Search for the cell housing the specified text and yield its [X, Y] center coordinate. 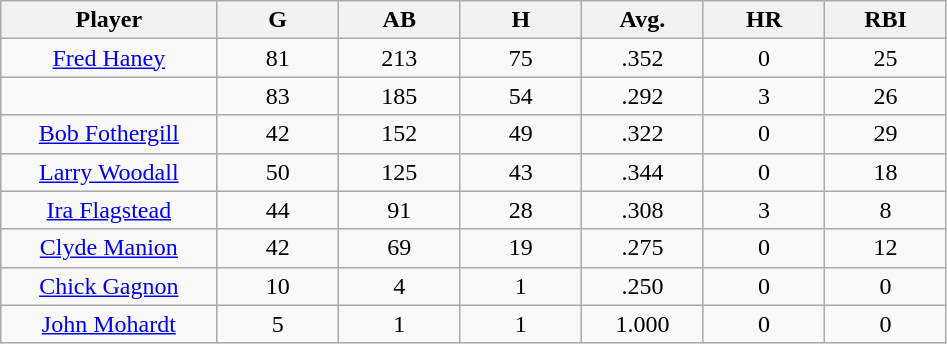
.250 [643, 286]
1.000 [643, 324]
91 [399, 210]
185 [399, 96]
26 [886, 96]
12 [886, 248]
G [278, 20]
69 [399, 248]
Chick Gagnon [109, 286]
Avg. [643, 20]
81 [278, 58]
49 [521, 134]
HR [764, 20]
Player [109, 20]
18 [886, 172]
.308 [643, 210]
43 [521, 172]
4 [399, 286]
Ira Flagstead [109, 210]
Bob Fothergill [109, 134]
H [521, 20]
AB [399, 20]
Larry Woodall [109, 172]
.344 [643, 172]
54 [521, 96]
.352 [643, 58]
75 [521, 58]
44 [278, 210]
10 [278, 286]
John Mohardt [109, 324]
29 [886, 134]
25 [886, 58]
152 [399, 134]
28 [521, 210]
50 [278, 172]
83 [278, 96]
19 [521, 248]
8 [886, 210]
Fred Haney [109, 58]
.322 [643, 134]
125 [399, 172]
5 [278, 324]
.275 [643, 248]
RBI [886, 20]
Clyde Manion [109, 248]
.292 [643, 96]
213 [399, 58]
